Identify which cell holds the provided text, then report its (X, Y) central coordinate. 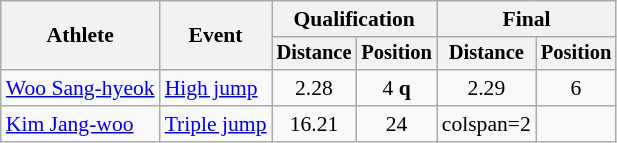
6 (576, 88)
Event (216, 36)
colspan=2 (486, 124)
Final (526, 19)
16.21 (314, 124)
Woo Sang-hyeok (80, 88)
Athlete (80, 36)
2.29 (486, 88)
Kim Jang-woo (80, 124)
24 (396, 124)
2.28 (314, 88)
High jump (216, 88)
Triple jump (216, 124)
4 q (396, 88)
Qualification (354, 19)
